Return the [X, Y] coordinate for the center point of the cell that contains the specified text.  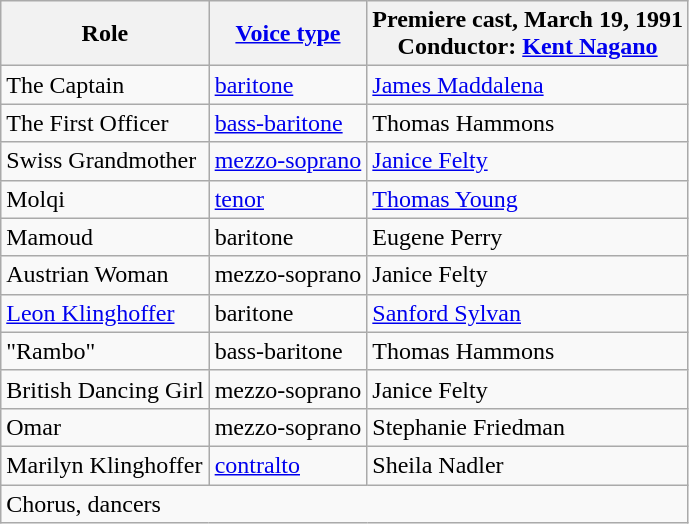
contralto [288, 465]
Sanford Sylvan [528, 313]
Mamoud [105, 237]
Voice type [288, 34]
Stephanie Friedman [528, 427]
Premiere cast, March 19, 1991Conductor: Kent Nagano [528, 34]
Swiss Grandmother [105, 161]
Eugene Perry [528, 237]
The Captain [105, 85]
Marilyn Klinghoffer [105, 465]
"Rambo" [105, 351]
Molqi [105, 199]
Chorus, dancers [345, 503]
Austrian Woman [105, 275]
Thomas Young [528, 199]
Omar [105, 427]
Role [105, 34]
tenor [288, 199]
The First Officer [105, 123]
James Maddalena [528, 85]
Sheila Nadler [528, 465]
Leon Klinghoffer [105, 313]
British Dancing Girl [105, 389]
